Identify which cell holds the provided text, then report its [x, y] central coordinate. 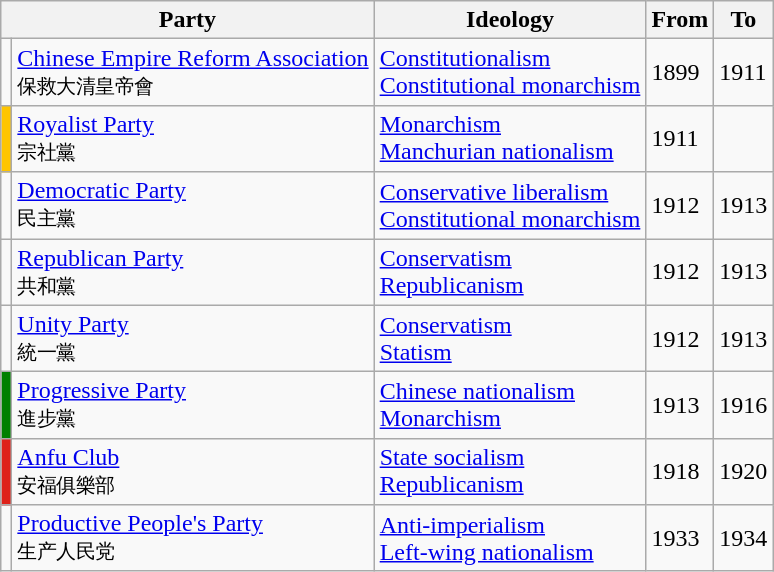
To [744, 20]
ConservatismStatism [510, 338]
1916 [744, 406]
1934 [744, 538]
State socialismRepublicanism [510, 472]
1920 [744, 472]
1899 [680, 72]
Progressive Party進步黨 [193, 406]
Republican Party共和黨 [193, 272]
Anfu Club安福俱樂部 [193, 472]
MonarchismManchurian nationalism [510, 138]
ConservatismRepublicanism [510, 272]
Chinese Empire Reform Association保救大清皇帝會 [193, 72]
Unity Party統一黨 [193, 338]
Royalist Party宗社黨 [193, 138]
1918 [680, 472]
Conservative liberalismConstitutional monarchism [510, 206]
Productive People's Party生产人民党 [193, 538]
ConstitutionalismConstitutional monarchism [510, 72]
1933 [680, 538]
From [680, 20]
Party [188, 20]
Ideology [510, 20]
Democratic Party民主黨 [193, 206]
Chinese nationalismMonarchism [510, 406]
Anti-imperialismLeft-wing nationalism [510, 538]
